From the cell containing the given text, extract its center point as (X, Y) coordinate. 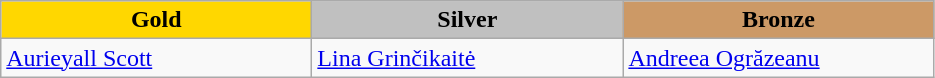
Lina Grinčikaitė (468, 58)
Aurieyall Scott (156, 58)
Gold (156, 20)
Bronze (778, 20)
Silver (468, 20)
Andreea Ogrăzeanu (778, 58)
